Identify which cell holds the provided text, then report its (X, Y) central coordinate. 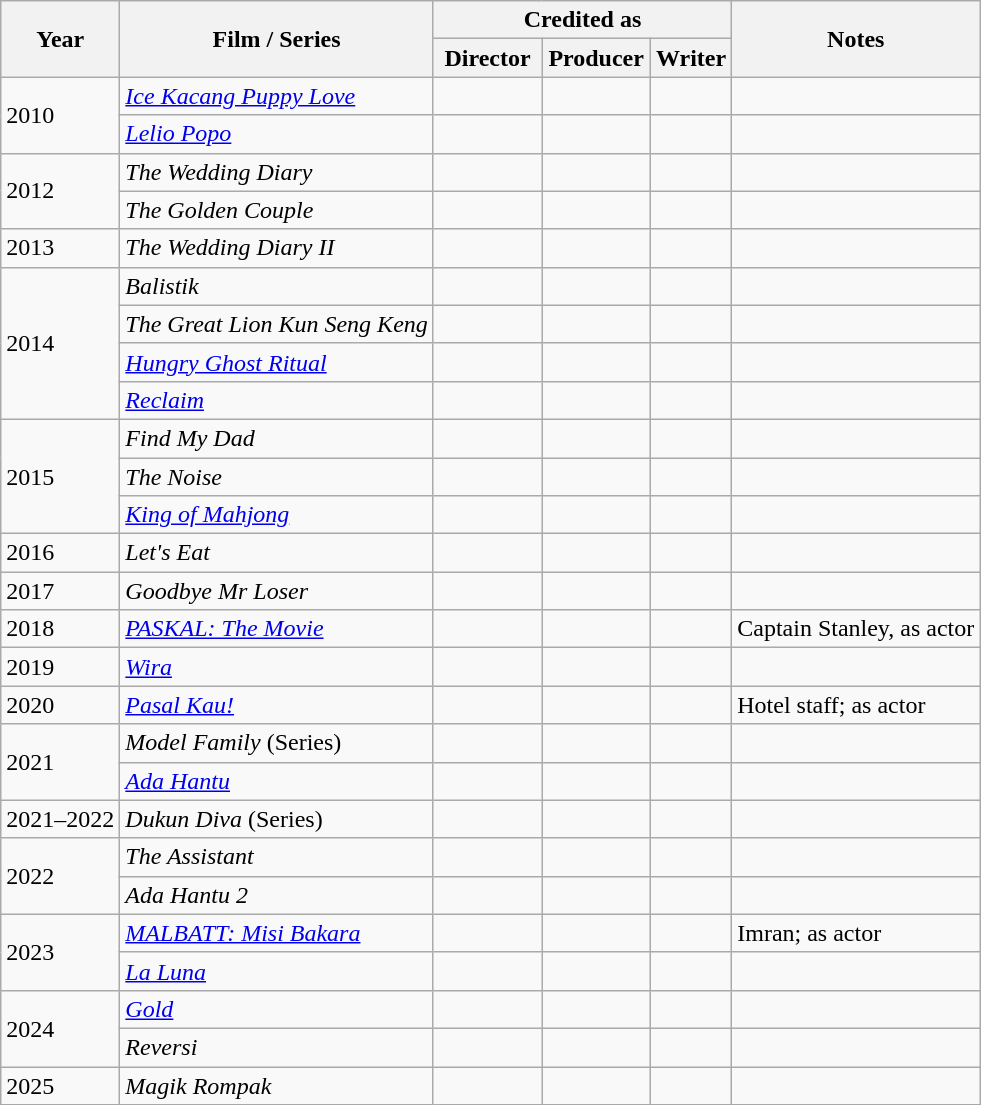
The Great Lion Kun Seng Keng (277, 324)
Reversi (277, 1047)
Pasal Kau! (277, 705)
Ice Kacang Puppy Love (277, 96)
Year (60, 39)
Credited as (582, 20)
Balistik (277, 286)
Magik Rompak (277, 1085)
King of Mahjong (277, 515)
Ada Hantu 2 (277, 895)
2018 (60, 629)
Notes (856, 39)
Writer (690, 58)
Wira (277, 667)
2015 (60, 476)
Find My Dad (277, 438)
Director (488, 58)
2017 (60, 591)
Film / Series (277, 39)
Captain Stanley, as actor (856, 629)
Hungry Ghost Ritual (277, 362)
2014 (60, 343)
Gold (277, 1009)
2021 (60, 762)
The Assistant (277, 857)
2022 (60, 876)
Ada Hantu (277, 781)
PASKAL: The Movie (277, 629)
Let's Eat (277, 553)
2023 (60, 952)
La Luna (277, 971)
MALBATT: Misi Bakara (277, 933)
The Wedding Diary (277, 172)
The Noise (277, 477)
Lelio Popo (277, 134)
2021–2022 (60, 819)
2019 (60, 667)
Hotel staff; as actor (856, 705)
2010 (60, 115)
2012 (60, 191)
2016 (60, 553)
Model Family (Series) (277, 743)
Dukun Diva (Series) (277, 819)
Reclaim (277, 400)
Imran; as actor (856, 933)
2024 (60, 1028)
Goodbye Mr Loser (277, 591)
The Golden Couple (277, 210)
2013 (60, 248)
2025 (60, 1085)
The Wedding Diary II (277, 248)
2020 (60, 705)
Producer (596, 58)
